Find where the given text appears and provide that cell's center as [X, Y] coordinate. 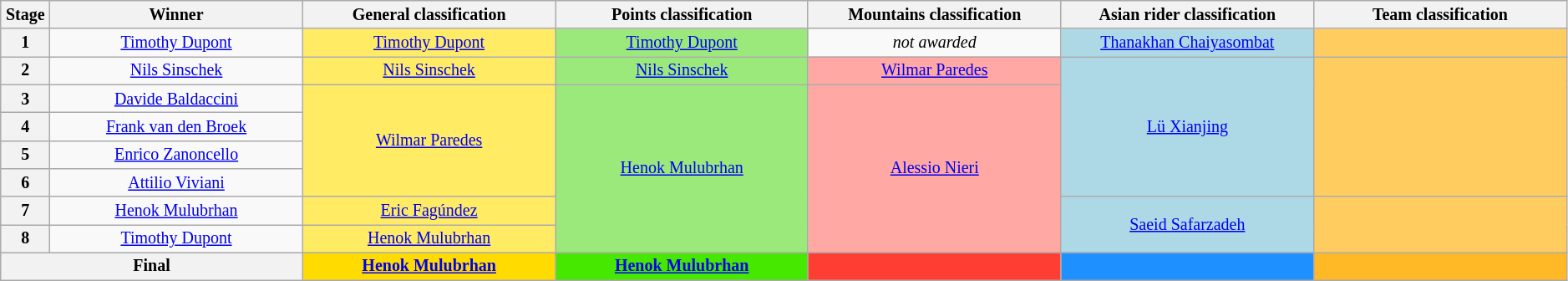
Frank van den Broek [177, 127]
Davide Baldaccini [177, 99]
2 [25, 70]
5 [25, 154]
7 [25, 211]
Lü Xianjing [1188, 127]
6 [25, 182]
Team classification [1440, 15]
General classification [429, 15]
1 [25, 43]
Winner [177, 15]
4 [25, 127]
Stage [25, 15]
Eric Fagúndez [429, 211]
Final [152, 266]
Thanakhan Chaiyasombat [1188, 43]
Points classification [682, 15]
Alessio Nieri [934, 169]
3 [25, 99]
Saeid Safarzadeh [1188, 224]
8 [25, 239]
not awarded [934, 43]
Asian rider classification [1188, 15]
Enrico Zanoncello [177, 154]
Attilio Viviani [177, 182]
Mountains classification [934, 15]
